Scan for the cell matching the given text and deliver its (x, y) coordinate at center. 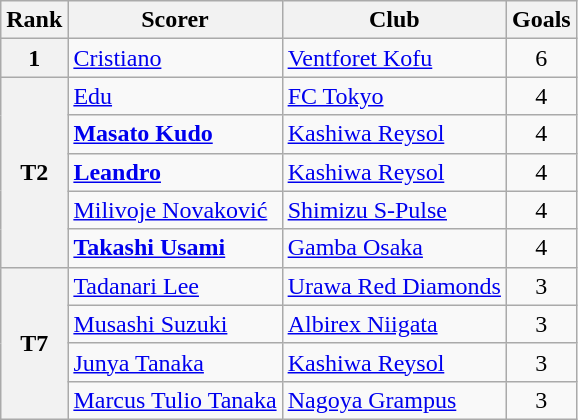
Edu (175, 96)
6 (541, 58)
Club (394, 20)
Milivoje Novaković (175, 210)
Masato Kudo (175, 134)
Nagoya Grampus (394, 400)
Albirex Niigata (394, 324)
Scorer (175, 20)
Ventforet Kofu (394, 58)
1 (34, 58)
Musashi Suzuki (175, 324)
Leandro (175, 172)
Marcus Tulio Tanaka (175, 400)
FC Tokyo (394, 96)
Junya Tanaka (175, 362)
Rank (34, 20)
Cristiano (175, 58)
Shimizu S-Pulse (394, 210)
T7 (34, 343)
T2 (34, 172)
Takashi Usami (175, 248)
Urawa Red Diamonds (394, 286)
Goals (541, 20)
Gamba Osaka (394, 248)
Tadanari Lee (175, 286)
